Search for the cell housing the specified text and yield its [x, y] center coordinate. 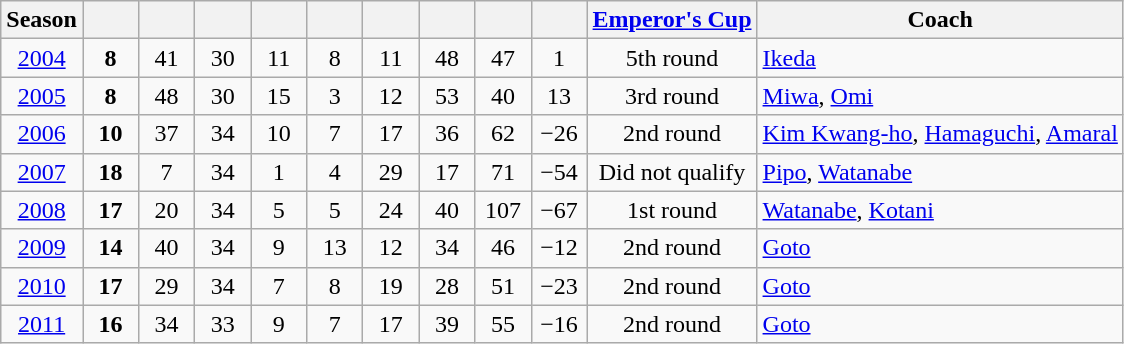
28 [447, 286]
53 [447, 96]
15 [279, 96]
−54 [559, 172]
107 [503, 210]
Kim Kwang-ho, Hamaguchi, Amaral [940, 134]
Pipo, Watanabe [940, 172]
Emperor's Cup [672, 20]
47 [503, 58]
Miwa, Omi [940, 96]
14 [110, 248]
Coach [940, 20]
19 [391, 286]
3 [335, 96]
2010 [42, 286]
2005 [42, 96]
24 [391, 210]
−23 [559, 286]
2011 [42, 324]
5th round [672, 58]
2007 [42, 172]
37 [167, 134]
62 [503, 134]
−26 [559, 134]
51 [503, 286]
Watanabe, Kotani [940, 210]
2004 [42, 58]
33 [223, 324]
Did not qualify [672, 172]
3rd round [672, 96]
4 [335, 172]
−16 [559, 324]
Ikeda [940, 58]
39 [447, 324]
−12 [559, 248]
20 [167, 210]
2006 [42, 134]
71 [503, 172]
1st round [672, 210]
2009 [42, 248]
16 [110, 324]
Season [42, 20]
46 [503, 248]
41 [167, 58]
2008 [42, 210]
18 [110, 172]
−67 [559, 210]
55 [503, 324]
36 [447, 134]
